Return the [x, y] coordinate for the center point of the cell that contains the specified text.  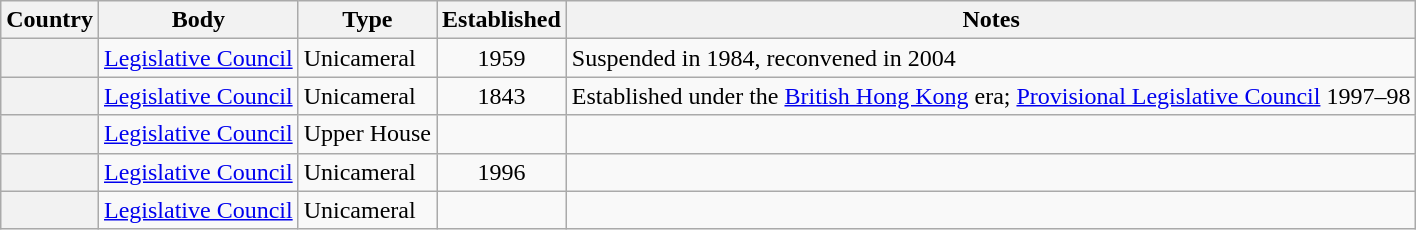
Notes [991, 20]
1959 [502, 58]
Body [198, 20]
1996 [502, 172]
Established under the British Hong Kong era; Provisional Legislative Council 1997–98 [991, 96]
Established [502, 20]
Upper House [367, 134]
Type [367, 20]
Suspended in 1984, reconvened in 2004 [991, 58]
Country [50, 20]
1843 [502, 96]
